Locate the cell with the specified text and output its (x, y) center coordinate. 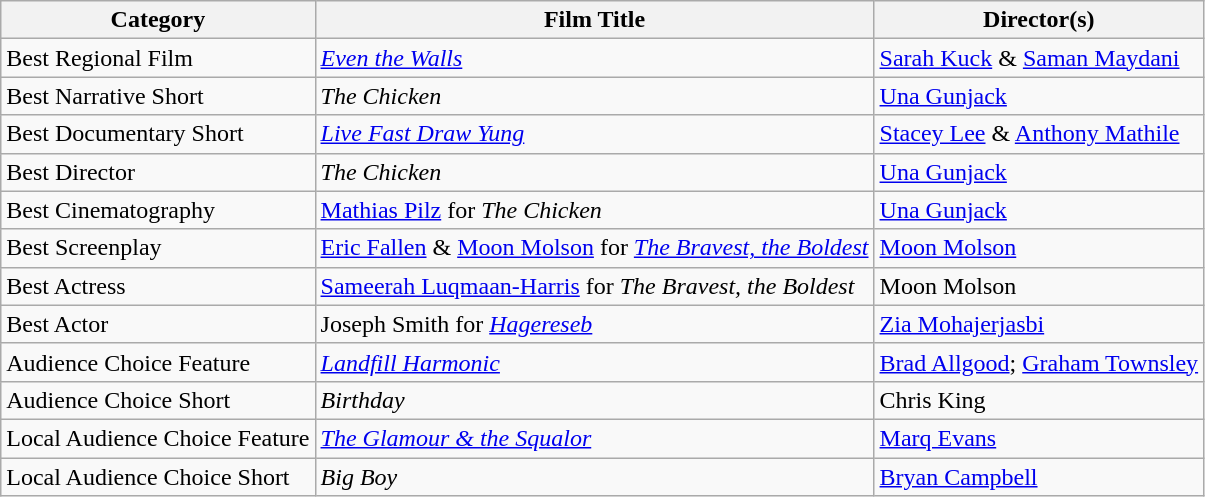
Film Title (594, 20)
Landfill Harmonic (594, 362)
Audience Choice Short (158, 400)
Chris King (1039, 400)
Sarah Kuck & Saman Maydani (1039, 58)
Category (158, 20)
Brad Allgood; Graham Townsley (1039, 362)
Best Director (158, 172)
Eric Fallen & Moon Molson for The Bravest, the Boldest (594, 248)
Best Actress (158, 286)
Joseph Smith for Hagereseb (594, 324)
Best Narrative Short (158, 96)
The Glamour & the Squalor (594, 438)
Best Actor (158, 324)
Live Fast Draw Yung (594, 134)
Director(s) (1039, 20)
Birthday (594, 400)
Zia Mohajerjasbi (1039, 324)
Best Regional Film (158, 58)
Audience Choice Feature (158, 362)
Big Boy (594, 477)
Best Screenplay (158, 248)
Bryan Campbell (1039, 477)
Best Cinematography (158, 210)
Local Audience Choice Feature (158, 438)
Stacey Lee & Anthony Mathile (1039, 134)
Marq Evans (1039, 438)
Even the Walls (594, 58)
Sameerah Luqmaan-Harris for The Bravest, the Boldest (594, 286)
Local Audience Choice Short (158, 477)
Best Documentary Short (158, 134)
Mathias Pilz for The Chicken (594, 210)
